Extract the [X, Y] coordinate from the center of the cell holding the provided text.  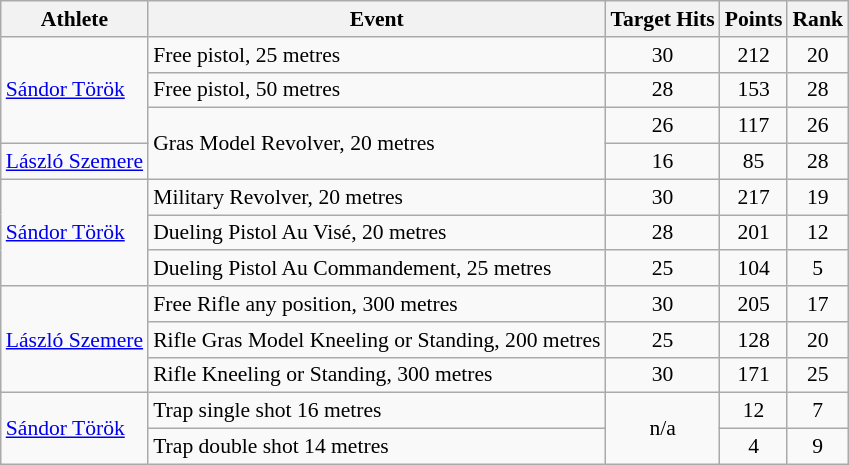
Free Rifle any position, 300 metres [376, 304]
171 [754, 375]
9 [818, 447]
Rifle Gras Model Kneeling or Standing, 200 metres [376, 340]
128 [754, 340]
Dueling Pistol Au Visé, 20 metres [376, 233]
Free pistol, 25 metres [376, 55]
Trap single shot 16 metres [376, 411]
205 [754, 304]
Points [754, 19]
153 [754, 90]
Athlete [74, 19]
n/a [662, 428]
85 [754, 162]
Gras Model Revolver, 20 metres [376, 144]
19 [818, 197]
4 [754, 447]
Dueling Pistol Au Commandement, 25 metres [376, 269]
201 [754, 233]
117 [754, 126]
104 [754, 269]
Event [376, 19]
7 [818, 411]
212 [754, 55]
217 [754, 197]
5 [818, 269]
16 [662, 162]
Rank [818, 19]
Free pistol, 50 metres [376, 90]
Rifle Kneeling or Standing, 300 metres [376, 375]
Target Hits [662, 19]
Military Revolver, 20 metres [376, 197]
17 [818, 304]
Trap double shot 14 metres [376, 447]
